From the cell containing the given text, extract its center point as (x, y) coordinate. 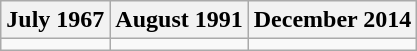
August 1991 (179, 20)
December 2014 (332, 20)
July 1967 (56, 20)
